Identify which cell holds the provided text, then report its [x, y] central coordinate. 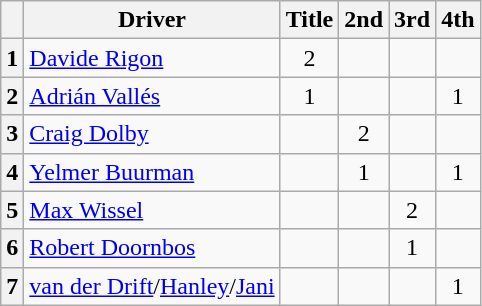
Robert Doornbos [152, 248]
4th [458, 20]
5 [12, 210]
6 [12, 248]
Adrián Vallés [152, 96]
Yelmer Buurman [152, 172]
Davide Rigon [152, 58]
Max Wissel [152, 210]
3rd [412, 20]
Craig Dolby [152, 134]
Title [310, 20]
3 [12, 134]
4 [12, 172]
2nd [364, 20]
van der Drift/Hanley/Jani [152, 286]
Driver [152, 20]
7 [12, 286]
